Capture the cell that displays the provided text and extract its (x, y) central coordinate. 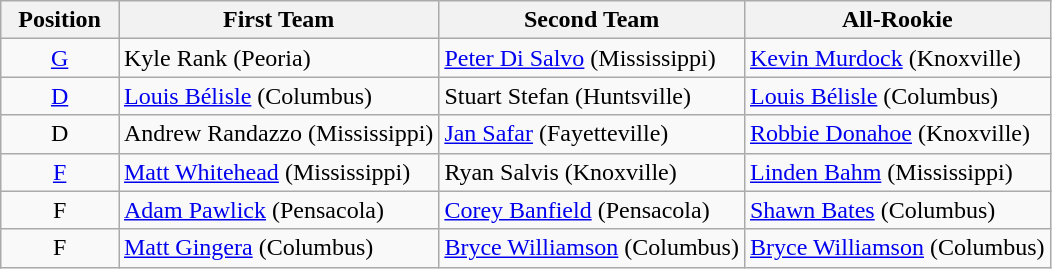
Kyle Rank (Peoria) (278, 58)
Matt Gingera (Columbus) (278, 248)
Peter Di Salvo (Mississippi) (592, 58)
Second Team (592, 20)
Adam Pawlick (Pensacola) (278, 210)
Andrew Randazzo (Mississippi) (278, 134)
Matt Whitehead (Mississippi) (278, 172)
Linden Bahm (Mississippi) (897, 172)
Stuart Stefan (Huntsville) (592, 96)
Position (60, 20)
G (60, 58)
Ryan Salvis (Knoxville) (592, 172)
Corey Banfield (Pensacola) (592, 210)
Robbie Donahoe (Knoxville) (897, 134)
Jan Safar (Fayetteville) (592, 134)
All-Rookie (897, 20)
Kevin Murdock (Knoxville) (897, 58)
First Team (278, 20)
Shawn Bates (Columbus) (897, 210)
